Capture the cell that displays the provided text and extract its (x, y) central coordinate. 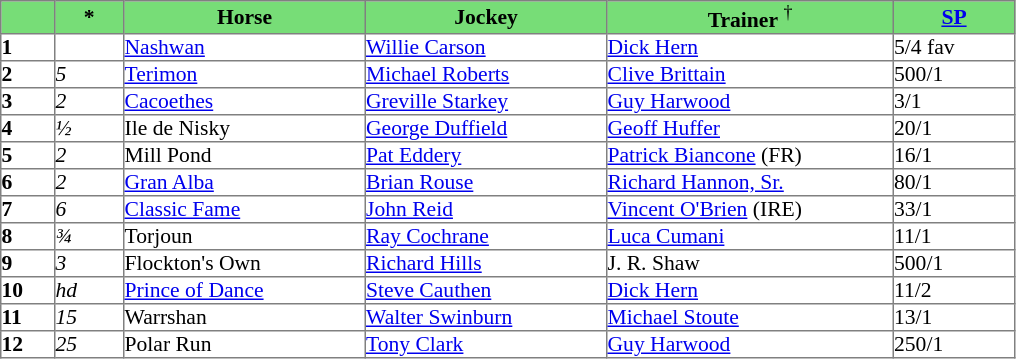
8 (28, 236)
Brian Rouse (486, 182)
25 (90, 344)
Nashwan (245, 46)
Torjoun (245, 236)
SP (954, 18)
250/1 (954, 344)
Patrick Biancone (FR) (750, 154)
Michael Roberts (486, 74)
5/4 fav (954, 46)
Ray Cochrane (486, 236)
20/1 (954, 128)
11/1 (954, 236)
* (90, 18)
Clive Brittain (750, 74)
13/1 (954, 316)
J. R. Shaw (750, 262)
3/1 (954, 100)
Tony Clark (486, 344)
¾ (90, 236)
33/1 (954, 208)
Pat Eddery (486, 154)
hd (90, 290)
Jockey (486, 18)
Ile de Nisky (245, 128)
Gran Alba (245, 182)
7 (28, 208)
12 (28, 344)
Geoff Huffer (750, 128)
Willie Carson (486, 46)
Polar Run (245, 344)
80/1 (954, 182)
Richard Hannon, Sr. (750, 182)
Vincent O'Brien (IRE) (750, 208)
15 (90, 316)
4 (28, 128)
1 (28, 46)
9 (28, 262)
11 (28, 316)
Warrshan (245, 316)
Mill Pond (245, 154)
Michael Stoute (750, 316)
Prince of Dance (245, 290)
John Reid (486, 208)
Luca Cumani (750, 236)
16/1 (954, 154)
Flockton's Own (245, 262)
Classic Fame (245, 208)
Steve Cauthen (486, 290)
Trainer † (750, 18)
George Duffield (486, 128)
Cacoethes (245, 100)
10 (28, 290)
Greville Starkey (486, 100)
½ (90, 128)
Walter Swinburn (486, 316)
Horse (245, 18)
11/2 (954, 290)
Terimon (245, 74)
Richard Hills (486, 262)
